Determine the (x, y) coordinate at the center of the cell enclosing the given text.  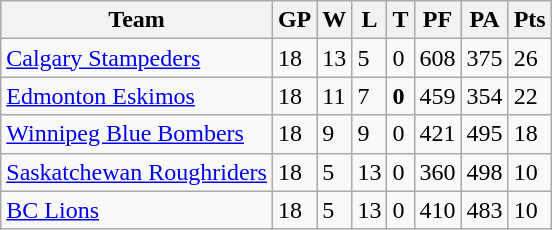
Winnipeg Blue Bombers (137, 134)
T (400, 20)
PA (484, 20)
Team (137, 20)
22 (530, 96)
495 (484, 134)
Saskatchewan Roughriders (137, 172)
W (334, 20)
421 (438, 134)
PF (438, 20)
7 (370, 96)
Edmonton Eskimos (137, 96)
Calgary Stampeders (137, 58)
Pts (530, 20)
410 (438, 210)
498 (484, 172)
L (370, 20)
375 (484, 58)
459 (438, 96)
354 (484, 96)
483 (484, 210)
360 (438, 172)
11 (334, 96)
GP (294, 20)
26 (530, 58)
BC Lions (137, 210)
608 (438, 58)
